From the cell containing the given text, extract its center point as (x, y) coordinate. 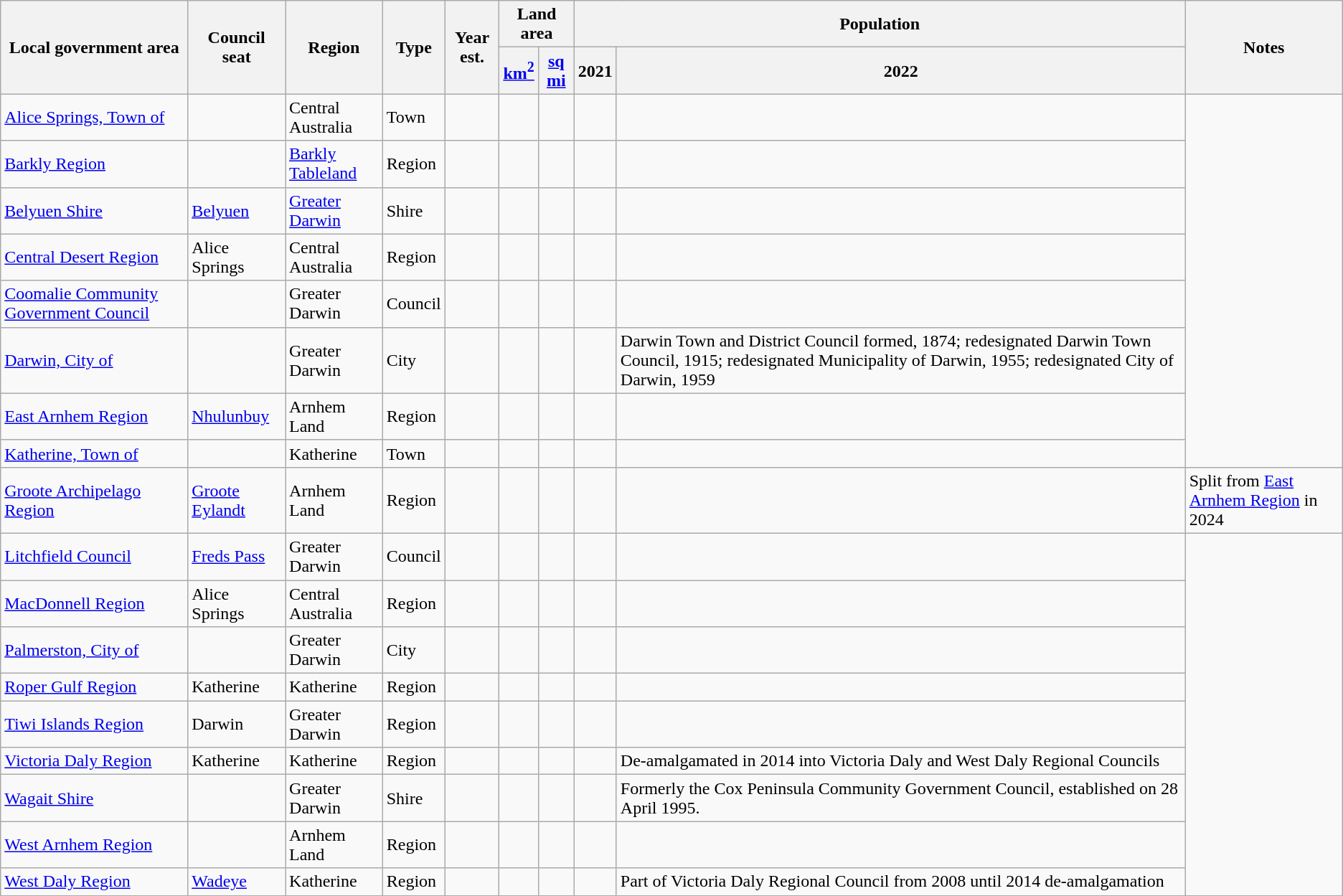
Victoria Daly Region (95, 761)
West Daly Region (95, 882)
Central Desert Region (95, 257)
Split from East Arnhem Region in 2024 (1264, 500)
Part of Victoria Daly Regional Council from 2008 until 2014 de-amalgamation (901, 882)
Alice Springs, Town of (95, 118)
Type (413, 47)
Darwin (237, 725)
Land area (537, 24)
Groote Archipelago Region (95, 500)
Population (880, 24)
Local government area (95, 47)
Wadeye (237, 882)
Barkly Tableland (334, 164)
Wagait Shire (95, 798)
Groote Eylandt (237, 500)
Litchfield Council (95, 557)
Formerly the Cox Peninsula Community Government Council, established on 28 April 1995. (901, 798)
km2 (519, 70)
Nhulunbuy (237, 416)
Council seat (237, 47)
2021 (595, 70)
Year est. (472, 47)
Coomalie Community Government Council (95, 304)
Notes (1264, 47)
West Arnhem Region (95, 845)
sq mi (556, 70)
Darwin, City of (95, 360)
Freds Pass (237, 557)
Palmerston, City of (95, 650)
De-amalgamated in 2014 into Victoria Daly and West Daly Regional Councils (901, 761)
Barkly Region (95, 164)
Belyuen Shire (95, 211)
Roper Gulf Region (95, 687)
MacDonnell Region (95, 603)
Tiwi Islands Region (95, 725)
Belyuen (237, 211)
2022 (901, 70)
East Arnhem Region (95, 416)
Katherine, Town of (95, 453)
